Search for the cell housing the specified text and yield its [X, Y] center coordinate. 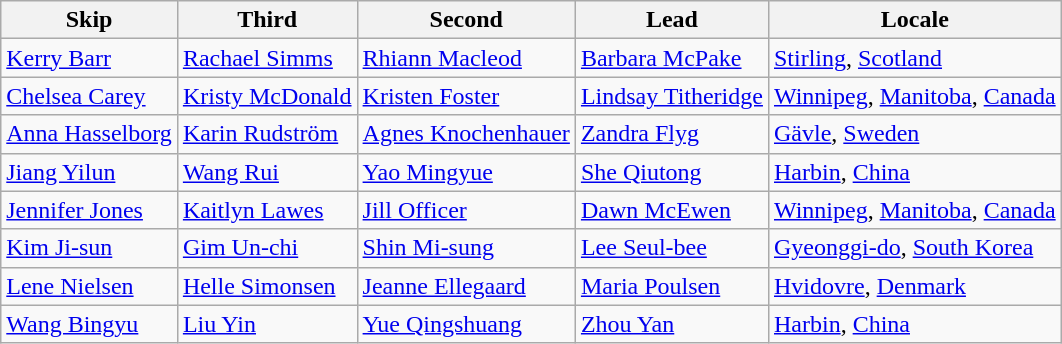
Hvidovre, Denmark [914, 286]
Yue Qingshuang [466, 324]
Gyeonggi-do, South Korea [914, 248]
Jiang Yilun [90, 172]
Gävle, Sweden [914, 134]
Kim Ji-sun [90, 248]
Third [267, 20]
Skip [90, 20]
Rhiann Macleod [466, 58]
Jennifer Jones [90, 210]
Dawn McEwen [672, 210]
Rachael Simms [267, 58]
Lindsay Titheridge [672, 96]
Helle Simonsen [267, 286]
Kristy McDonald [267, 96]
Shin Mi-sung [466, 248]
Lene Nielsen [90, 286]
Chelsea Carey [90, 96]
Agnes Knochenhauer [466, 134]
Zhou Yan [672, 324]
She Qiutong [672, 172]
Lee Seul-bee [672, 248]
Yao Mingyue [466, 172]
Lead [672, 20]
Kaitlyn Lawes [267, 210]
Kristen Foster [466, 96]
Liu Yin [267, 324]
Gim Un-chi [267, 248]
Anna Hasselborg [90, 134]
Kerry Barr [90, 58]
Jeanne Ellegaard [466, 286]
Zandra Flyg [672, 134]
Barbara McPake [672, 58]
Karin Rudström [267, 134]
Second [466, 20]
Locale [914, 20]
Jill Officer [466, 210]
Stirling, Scotland [914, 58]
Wang Rui [267, 172]
Maria Poulsen [672, 286]
Wang Bingyu [90, 324]
